Return the (X, Y) coordinate for the center point of the cell that contains the specified text.  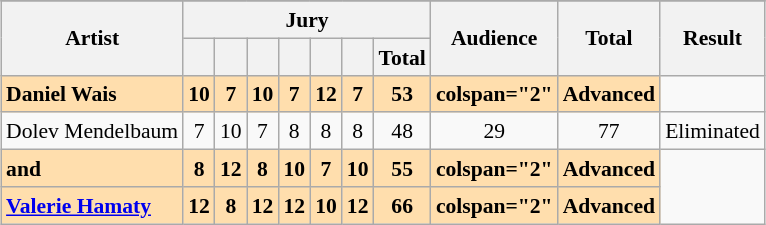
Result (712, 38)
Jury (307, 20)
and (92, 168)
77 (609, 132)
Daniel Wais (92, 94)
29 (494, 132)
Audience (494, 38)
66 (402, 206)
55 (402, 168)
Artist (92, 38)
48 (402, 132)
53 (402, 94)
Eliminated (712, 132)
Dolev Mendelbaum (92, 132)
Valerie Hamaty (92, 206)
